Find where the given text appears and provide that cell's center as [x, y] coordinate. 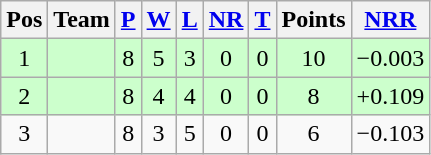
−0.003 [390, 58]
10 [314, 58]
W [158, 20]
−0.103 [390, 134]
NR [226, 20]
2 [24, 96]
1 [24, 58]
+0.109 [390, 96]
P [128, 20]
L [190, 20]
T [262, 20]
6 [314, 134]
NRR [390, 20]
Points [314, 20]
Team [82, 20]
Pos [24, 20]
